Return (x, y) of the center of cell containing provided text 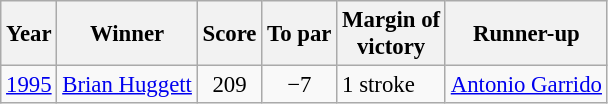
Runner-up (526, 34)
1 stroke (392, 85)
To par (300, 34)
Antonio Garrido (526, 85)
−7 (300, 85)
Score (230, 34)
1995 (29, 85)
Winner (127, 34)
Year (29, 34)
Margin ofvictory (392, 34)
Brian Huggett (127, 85)
209 (230, 85)
